Pinpoint the cell where the given text exists, returning its [x, y] midpoint coordinate. 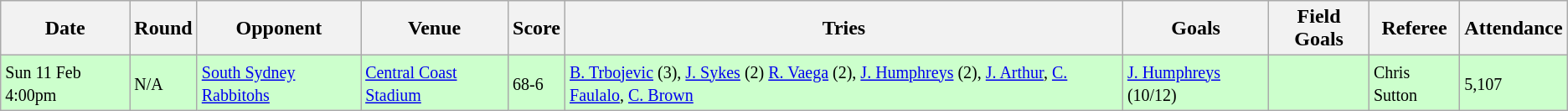
J. Humphreys (10/12) [1195, 82]
South Sydney Rabbitohs [278, 82]
Opponent [278, 29]
Referee [1414, 29]
Date [65, 29]
Attendance [1514, 29]
Goals [1195, 29]
68-6 [537, 82]
5,107 [1514, 82]
Field Goals [1319, 29]
Round [163, 29]
Venue [435, 29]
Score [537, 29]
Sun 11 Feb 4:00pm [65, 82]
Chris Sutton [1414, 82]
Central Coast Stadium [435, 82]
B. Trbojevic (3), J. Sykes (2) R. Vaega (2), J. Humphreys (2), J. Arthur, C. Faulalo, C. Brown [844, 82]
Tries [844, 29]
N/A [163, 82]
